Provide the (x, y) coordinate of the cell's center where the given text is located.  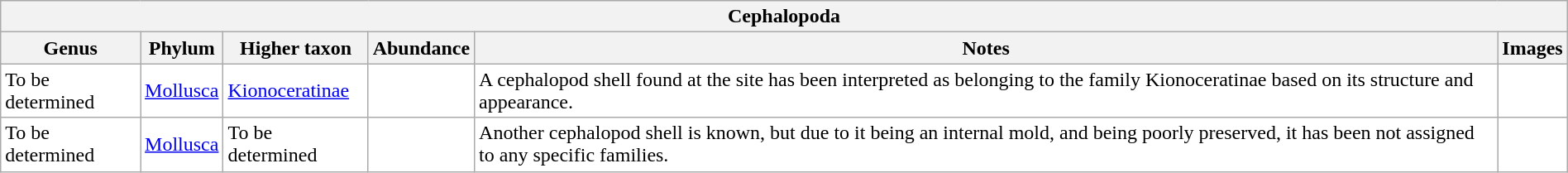
A cephalopod shell found at the site has been interpreted as belonging to the family Kionoceratinae based on its structure and appearance. (986, 91)
Cephalopoda (784, 17)
Genus (71, 48)
Abundance (421, 48)
Kionoceratinae (296, 91)
Phylum (182, 48)
Notes (986, 48)
Higher taxon (296, 48)
Images (1532, 48)
